Locate the cell with the specified text and output its (X, Y) center coordinate. 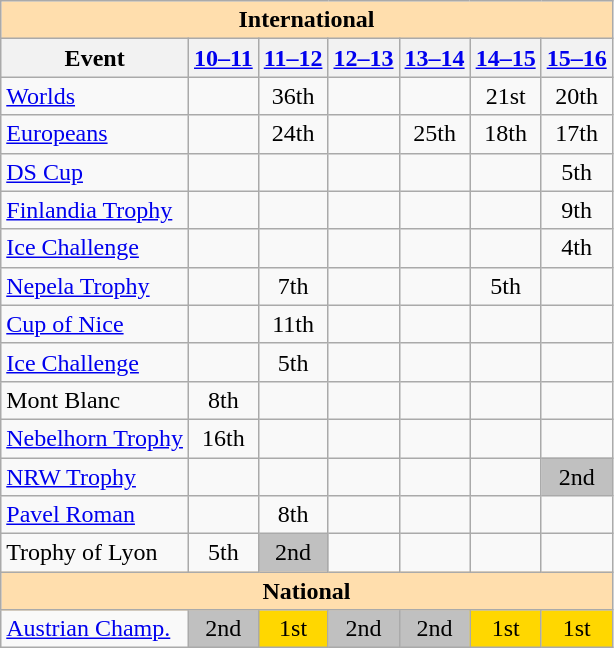
24th (293, 134)
Cup of Nice (95, 324)
9th (576, 210)
Finlandia Trophy (95, 210)
21st (506, 96)
13–14 (434, 58)
Trophy of Lyon (95, 553)
7th (293, 286)
4th (576, 248)
Austrian Champ. (95, 629)
11–12 (293, 58)
International (306, 20)
15–16 (576, 58)
Pavel Roman (95, 515)
16th (223, 438)
NRW Trophy (95, 477)
18th (506, 134)
Event (95, 58)
36th (293, 96)
14–15 (506, 58)
25th (434, 134)
12–13 (364, 58)
National (306, 591)
20th (576, 96)
Worlds (95, 96)
Europeans (95, 134)
11th (293, 324)
10–11 (223, 58)
DS Cup (95, 172)
Mont Blanc (95, 400)
Nebelhorn Trophy (95, 438)
Nepela Trophy (95, 286)
17th (576, 134)
